Return the [x, y] coordinate for the center point of the cell that contains the specified text.  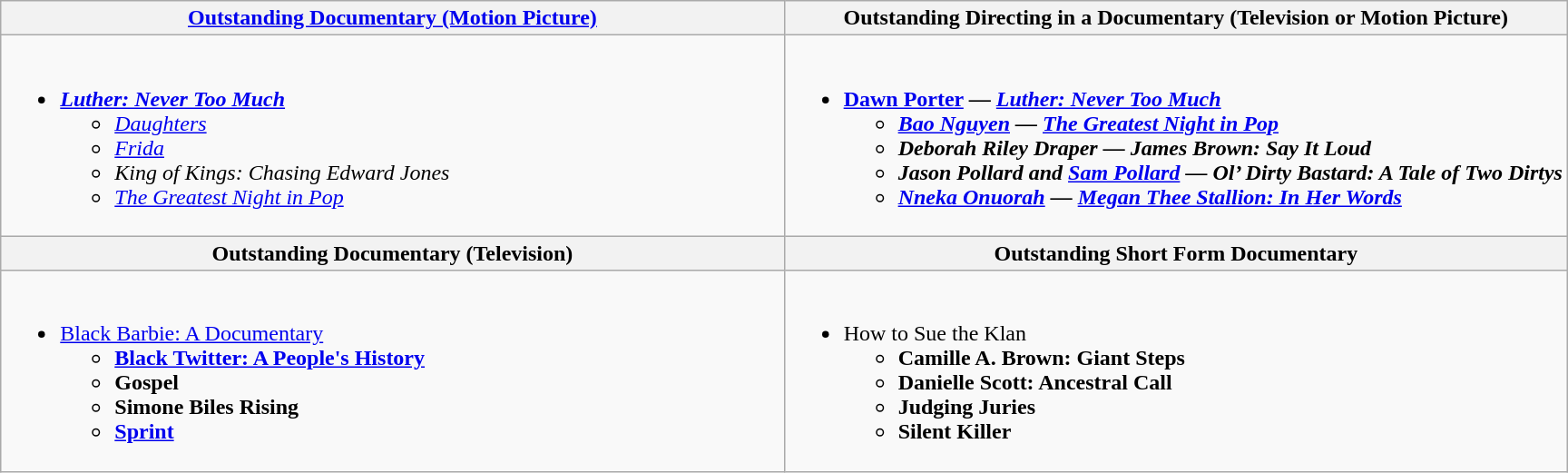
Outstanding Documentary (Motion Picture) [392, 18]
Luther: Never Too MuchDaughtersFridaKing of Kings: Chasing Edward JonesThe Greatest Night in Pop [392, 136]
Outstanding Short Form Documentary [1176, 253]
How to Sue the KlanCamille A. Brown: Giant StepsDanielle Scott: Ancestral CallJudging JuriesSilent Killer [1176, 370]
Black Barbie: A DocumentaryBlack Twitter: A People's HistoryGospelSimone Biles RisingSprint [392, 370]
Outstanding Directing in a Documentary (Television or Motion Picture) [1176, 18]
Outstanding Documentary (Television) [392, 253]
